Pinpoint the cell where the given text exists, returning its [X, Y] midpoint coordinate. 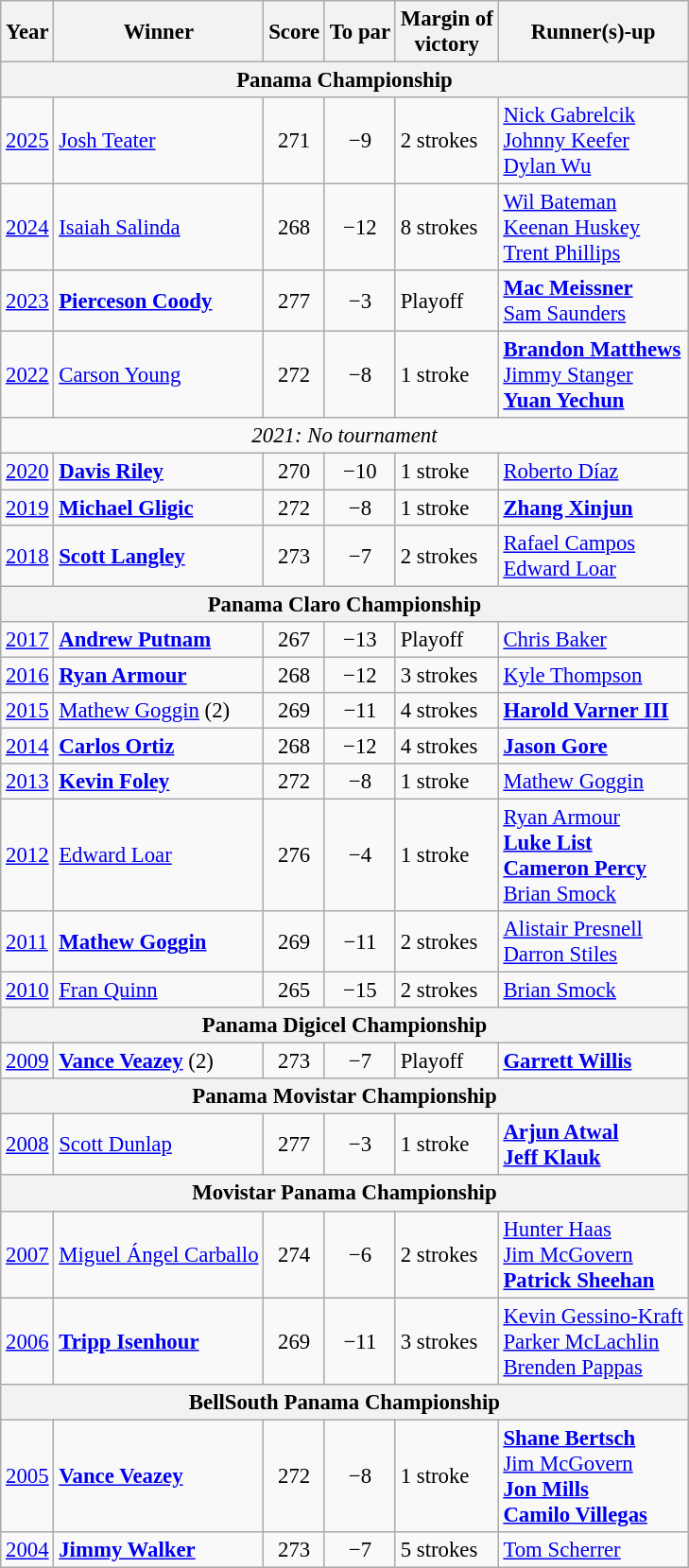
Edward Loar [159, 854]
Nick Gabrelcik Johnny Keefer Dylan Wu [594, 141]
Carlos Ortiz [159, 746]
Scott Langley [159, 556]
Rafael Campos Edward Loar [594, 556]
Vance Veazey (2) [159, 1061]
Winner [159, 32]
Kevin Foley [159, 782]
Margin ofvictory [446, 32]
Carson Young [159, 375]
2012 [27, 854]
Tom Scherrer [594, 1550]
Josh Teater [159, 141]
Jason Gore [594, 746]
Davis Riley [159, 472]
Runner(s)-up [594, 32]
2010 [27, 991]
2004 [27, 1550]
Zhang Xinjun [594, 508]
267 [295, 639]
276 [295, 854]
2018 [27, 556]
2014 [27, 746]
Movistar Panama Championship [344, 1194]
Mac Meissner Sam Saunders [594, 301]
Ryan Armour [159, 675]
Year [27, 32]
Brandon Matthews Jimmy Stanger Yuan Yechun [594, 375]
Andrew Putnam [159, 639]
Panama Championship [344, 80]
Garrett Willis [594, 1061]
Vance Veazey [159, 1476]
2005 [27, 1476]
2019 [27, 508]
2009 [27, 1061]
Harold Varner III [594, 711]
Miguel Ángel Carballo [159, 1254]
Roberto Díaz [594, 472]
Kevin Gessino-Kraft Parker McLachlin Brenden Pappas [594, 1341]
−10 [359, 472]
−4 [359, 854]
Shane Bertsch Jim McGovern Jon Mills Camilo Villegas [594, 1476]
2008 [27, 1146]
Chris Baker [594, 639]
Panama Movistar Championship [344, 1096]
2023 [27, 301]
265 [295, 991]
270 [295, 472]
Fran Quinn [159, 991]
2017 [27, 639]
Ryan Armour Luke List Cameron Percy Brian Smock [594, 854]
Jimmy Walker [159, 1550]
2024 [27, 228]
Kyle Thompson [594, 675]
Pierceson Coody [159, 301]
−6 [359, 1254]
Brian Smock [594, 991]
2011 [27, 941]
2022 [27, 375]
Arjun Atwal Jeff Klauk [594, 1146]
Tripp Isenhour [159, 1341]
Isaiah Salinda [159, 228]
−15 [359, 991]
2006 [27, 1341]
To par [359, 32]
Wil Bateman Keenan Huskey Trent Phillips [594, 228]
Panama Claro Championship [344, 604]
Alistair Presnell Darron Stiles [594, 941]
5 strokes [446, 1550]
2016 [27, 675]
2025 [27, 141]
−9 [359, 141]
2013 [27, 782]
8 strokes [446, 228]
271 [295, 141]
BellSouth Panama Championship [344, 1402]
Michael Gligic [159, 508]
2020 [27, 472]
Score [295, 32]
2015 [27, 711]
2021: No tournament [344, 436]
274 [295, 1254]
Panama Digicel Championship [344, 1025]
Mathew Goggin (2) [159, 711]
Scott Dunlap [159, 1146]
−13 [359, 639]
2007 [27, 1254]
Hunter Haas Jim McGovern Patrick Sheehan [594, 1254]
